Scan for the cell matching the given text and deliver its [x, y] coordinate at center. 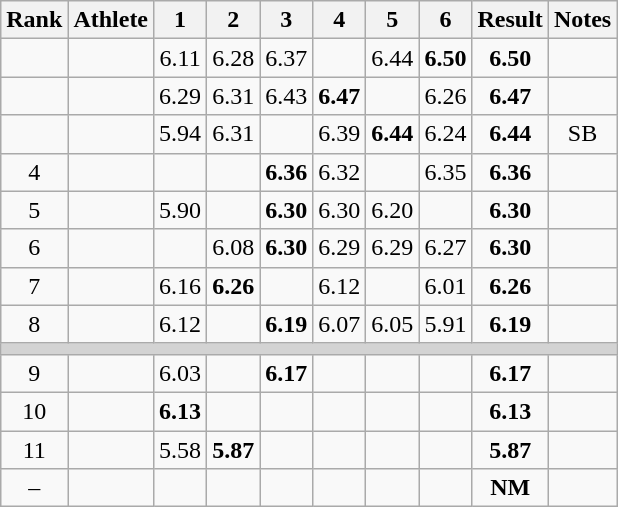
Rank [34, 20]
6.28 [234, 58]
6.39 [340, 134]
6.27 [446, 248]
6.03 [180, 373]
6.01 [446, 286]
1 [180, 20]
6.11 [180, 58]
SB [582, 134]
9 [34, 373]
6.07 [340, 324]
5.58 [180, 449]
5.94 [180, 134]
6.37 [286, 58]
Result [510, 20]
6.35 [446, 172]
NM [510, 488]
6.43 [286, 96]
5.90 [180, 210]
6.20 [392, 210]
11 [34, 449]
6.05 [392, 324]
6.08 [234, 248]
3 [286, 20]
Notes [582, 20]
5.91 [446, 324]
6.24 [446, 134]
6.32 [340, 172]
– [34, 488]
2 [234, 20]
6.16 [180, 286]
Athlete [111, 20]
8 [34, 324]
10 [34, 411]
7 [34, 286]
